Return the (x, y) coordinate for the center point of the cell that contains the specified text.  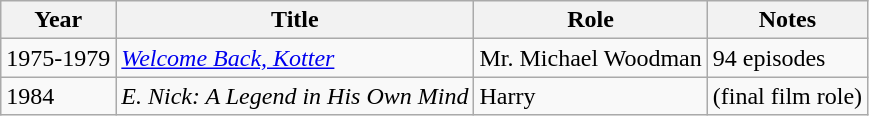
Harry (590, 96)
Year (58, 20)
1975-1979 (58, 58)
94 episodes (787, 58)
(final film role) (787, 96)
Title (295, 20)
1984 (58, 96)
Notes (787, 20)
E. Nick: A Legend in His Own Mind (295, 96)
Welcome Back, Kotter (295, 58)
Mr. Michael Woodman (590, 58)
Role (590, 20)
